Output the [X, Y] coordinate of the center of the cell containing the given text.  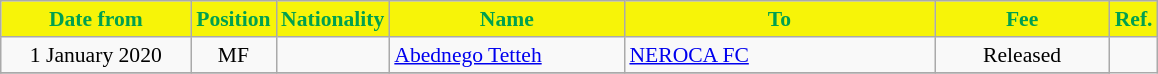
Name [506, 19]
MF [234, 55]
Date from [96, 19]
Nationality [332, 19]
1 January 2020 [96, 55]
NEROCA FC [779, 55]
Position [234, 19]
Fee [1022, 19]
To [779, 19]
Abednego Tetteh [506, 55]
Released [1022, 55]
Ref. [1134, 19]
